Return (X, Y) of the center of cell containing provided text 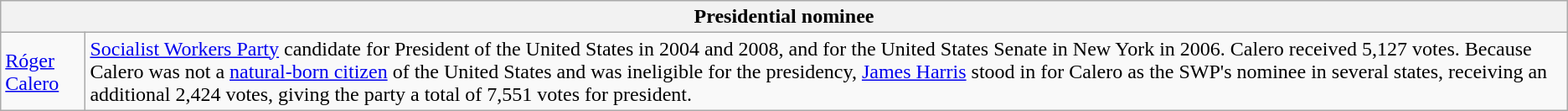
Presidential nominee (784, 17)
Róger Calero (44, 71)
